Pinpoint the cell where the given text exists, returning its (x, y) midpoint coordinate. 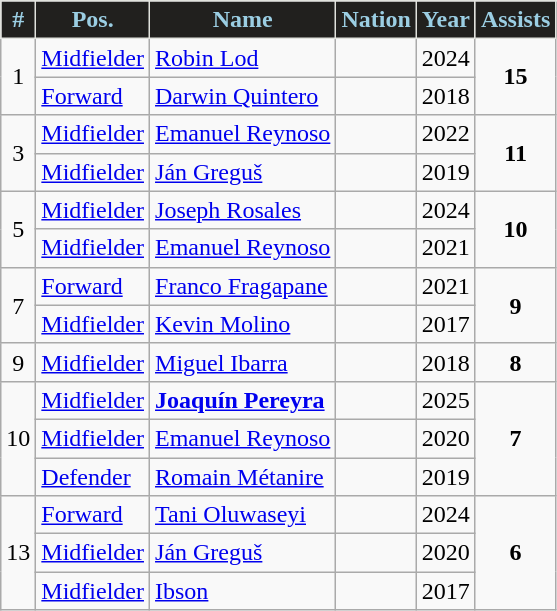
15 (515, 77)
Joaquín Pereyra (243, 400)
5 (18, 229)
Robin Lod (243, 58)
13 (18, 553)
2025 (446, 400)
Miguel Ibarra (243, 362)
11 (515, 153)
Kevin Molino (243, 324)
Pos. (93, 20)
2022 (446, 134)
Assists (515, 20)
Joseph Rosales (243, 210)
3 (18, 153)
Year (446, 20)
Romain Métanire (243, 477)
8 (515, 362)
# (18, 20)
Tani Oluwaseyi (243, 515)
Darwin Quintero (243, 96)
Name (243, 20)
Nation (376, 20)
1 (18, 77)
Franco Fragapane (243, 286)
6 (515, 553)
Ibson (243, 591)
Defender (93, 477)
